Scan for the cell matching the given text and deliver its (X, Y) coordinate at center. 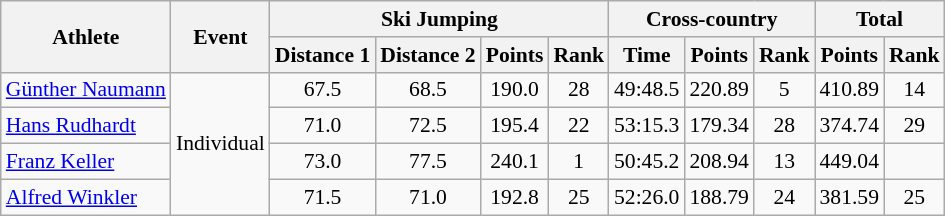
Günther Naumann (86, 90)
5 (784, 90)
Distance 1 (322, 55)
72.5 (428, 126)
374.74 (848, 126)
208.94 (718, 162)
22 (578, 126)
Distance 2 (428, 55)
190.0 (515, 90)
73.0 (322, 162)
77.5 (428, 162)
Athlete (86, 36)
50:45.2 (646, 162)
Event (220, 36)
449.04 (848, 162)
195.4 (515, 126)
381.59 (848, 197)
13 (784, 162)
Hans Rudhardt (86, 126)
192.8 (515, 197)
Franz Keller (86, 162)
52:26.0 (646, 197)
Individual (220, 143)
71.5 (322, 197)
49:48.5 (646, 90)
Time (646, 55)
29 (914, 126)
53:15.3 (646, 126)
188.79 (718, 197)
220.89 (718, 90)
68.5 (428, 90)
Alfred Winkler (86, 197)
Ski Jumping (440, 19)
410.89 (848, 90)
Total (879, 19)
179.34 (718, 126)
24 (784, 197)
Cross-country (712, 19)
14 (914, 90)
1 (578, 162)
67.5 (322, 90)
240.1 (515, 162)
